Find where the given text appears and provide that cell's center as [X, Y] coordinate. 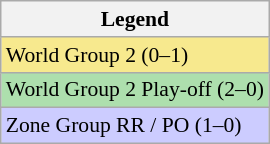
World Group 2 (0–1) [135, 55]
Zone Group RR / PO (1–0) [135, 126]
Legend [135, 19]
World Group 2 Play-off (2–0) [135, 90]
